Output the [x, y] coordinate of the center of the cell containing the given text.  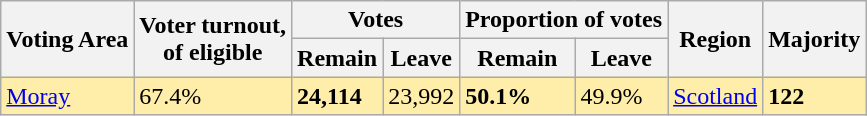
Majority [814, 39]
Voter turnout,of eligible [213, 39]
Scotland [716, 96]
24,114 [338, 96]
Voting Area [68, 39]
Proportion of votes [564, 20]
Moray [68, 96]
122 [814, 96]
49.9% [622, 96]
Region [716, 39]
67.4% [213, 96]
50.1% [518, 96]
Votes [376, 20]
23,992 [422, 96]
